Provide the (X, Y) coordinate of the cell's center where the given text is located.  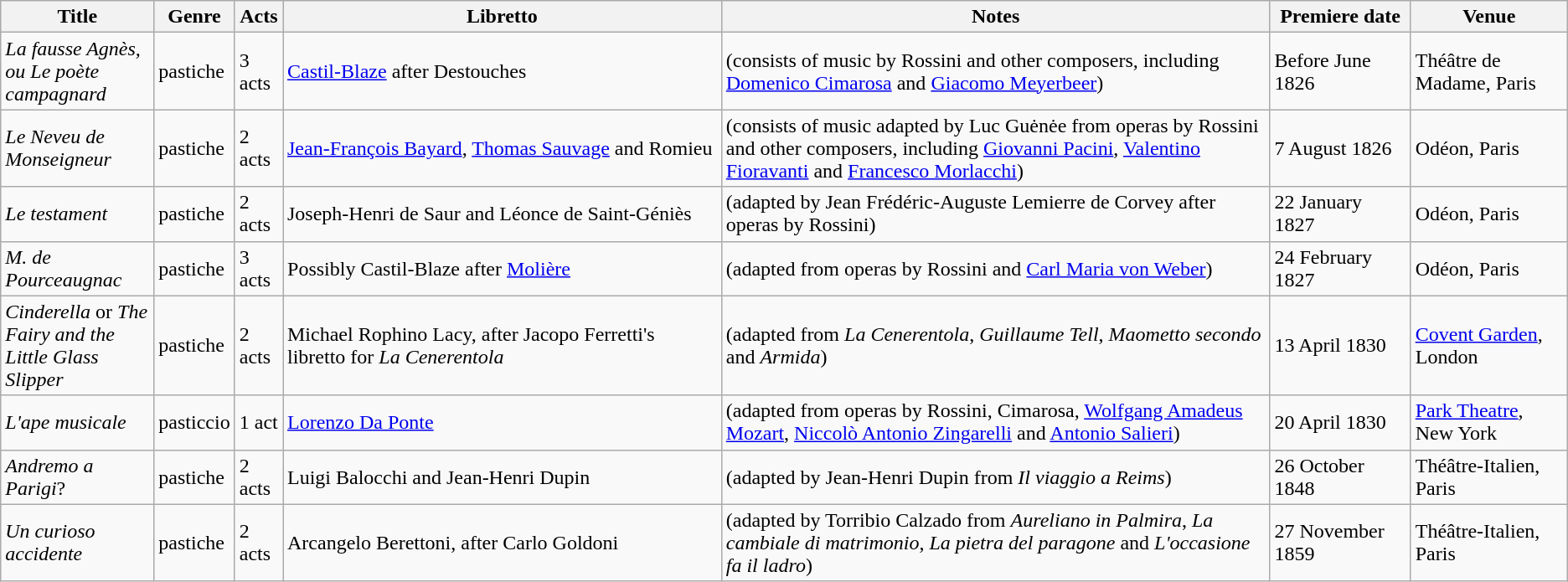
Le testament (77, 214)
Arcangelo Berettoni, after Carlo Goldoni (503, 543)
M. de Pourceaugnac (77, 268)
Joseph-Henri de Saur and Léonce de Saint-Géniès (503, 214)
13 April 1830 (1340, 345)
Venue (1489, 17)
26 October 1848 (1340, 477)
Andremo a Parigi? (77, 477)
Before June 1826 (1340, 71)
Théâtre de Madame, Paris (1489, 71)
22 January 1827 (1340, 214)
7 August 1826 (1340, 148)
(adapted by Jean Frédéric-Auguste Lemierre de Corvey after operas by Rossini) (995, 214)
Covent Garden, London (1489, 345)
Un curioso accidente (77, 543)
Libretto (503, 17)
(adapted by Torribio Calzado from Aureliano in Palmira, La cambiale di matrimonio, La pietra del paragone and L'occasione fa il ladro) (995, 543)
Cinderella or The Fairy and the Little Glass Slipper (77, 345)
Acts (258, 17)
Genre (194, 17)
Premiere date (1340, 17)
(consists of music by Rossini and other composers, including Domenico Cimarosa and Giacomo Meyerbeer) (995, 71)
(adapted from operas by Rossini, Cimarosa, Wolfgang Amadeus Mozart, Niccolò Antonio Zingarelli and Antonio Salieri) (995, 422)
Luigi Balocchi and Jean-Henri Dupin (503, 477)
Michael Rophino Lacy, after Jacopo Ferretti's libretto for La Cenerentola (503, 345)
(adapted by Jean-Henri Dupin from Il viaggio a Reims) (995, 477)
(adapted from La Cenerentola, Guillaume Tell, Maometto secondo and Armida) (995, 345)
Park Theatre, New York (1489, 422)
Possibly Castil-Blaze after Molière (503, 268)
1 act (258, 422)
Notes (995, 17)
20 April 1830 (1340, 422)
27 November 1859 (1340, 543)
(adapted from operas by Rossini and Carl Maria von Weber) (995, 268)
Jean-François Bayard, Thomas Sauvage and Romieu (503, 148)
Lorenzo Da Ponte (503, 422)
Le Neveu de Monseigneur (77, 148)
L'ape musicale (77, 422)
24 February 1827 (1340, 268)
pasticcio (194, 422)
La fausse Agnès,ou Le poète campagnard (77, 71)
Title (77, 17)
Castil-Blaze after Destouches (503, 71)
